Extract the (x, y) coordinate from the center of the cell holding the provided text.  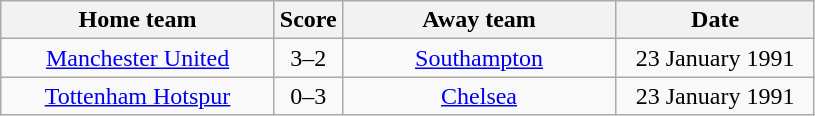
0–3 (308, 96)
Date (716, 20)
Score (308, 20)
Away team (479, 20)
Home team (138, 20)
Manchester United (138, 58)
Southampton (479, 58)
3–2 (308, 58)
Chelsea (479, 96)
Tottenham Hotspur (138, 96)
